For the text-containing cell, return its midpoint in (X, Y) coordinate format. 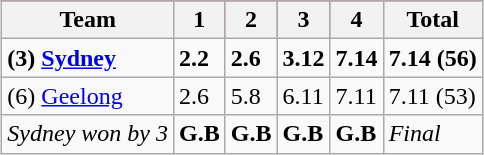
7.11 (53) (432, 96)
3.12 (304, 58)
Final (432, 134)
Sydney won by 3 (88, 134)
4 (356, 20)
(3) Sydney (88, 58)
(6) Geelong (88, 96)
7.14 (356, 58)
1 (199, 20)
2.2 (199, 58)
2 (251, 20)
5.8 (251, 96)
3 (304, 20)
6.11 (304, 96)
7.11 (356, 96)
Team (88, 20)
7.14 (56) (432, 58)
Total (432, 20)
